Pinpoint the cell where the given text exists, returning its (X, Y) midpoint coordinate. 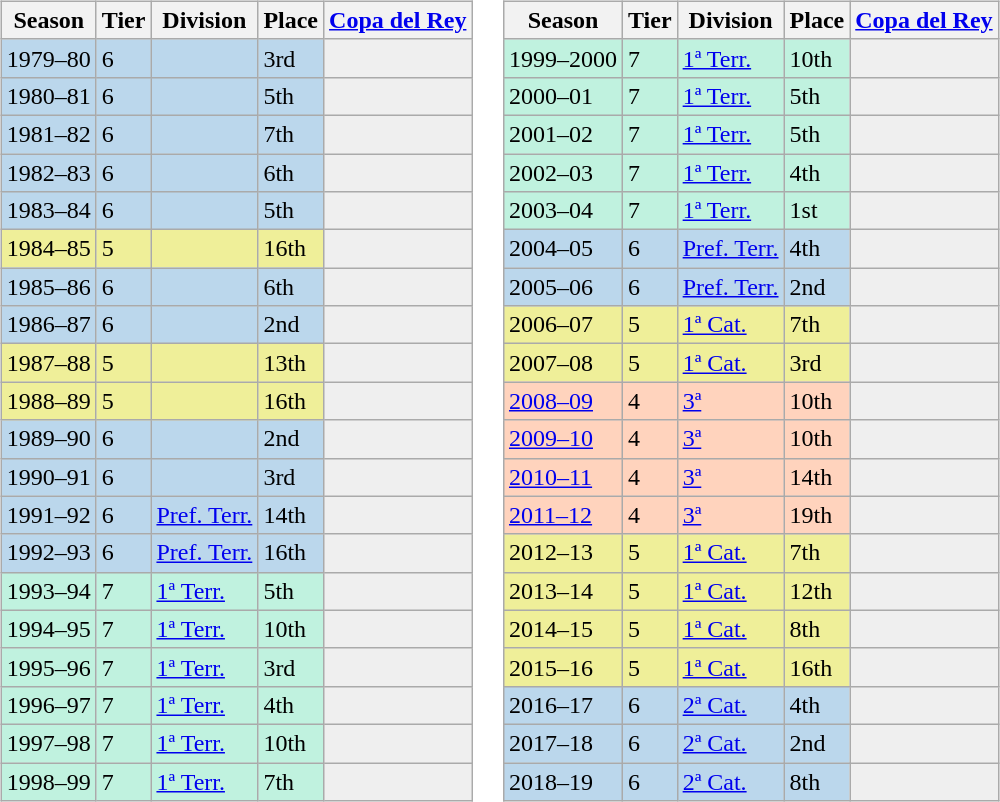
1997–98 (48, 743)
1980–81 (48, 96)
2001–02 (562, 134)
1996–97 (48, 705)
2010–11 (562, 477)
12th (817, 591)
1986–87 (48, 325)
2005–06 (562, 287)
2007–08 (562, 363)
2009–10 (562, 439)
1987–88 (48, 363)
19th (817, 515)
1992–93 (48, 553)
2003–04 (562, 211)
2014–15 (562, 629)
2000–01 (562, 96)
1994–95 (48, 629)
1981–82 (48, 134)
2013–14 (562, 591)
1990–91 (48, 477)
1989–90 (48, 439)
1988–89 (48, 401)
1983–84 (48, 211)
2016–17 (562, 705)
2012–13 (562, 553)
2002–03 (562, 173)
1999–2000 (562, 58)
1982–83 (48, 173)
2018–19 (562, 781)
2017–18 (562, 743)
1998–99 (48, 781)
2004–05 (562, 249)
2008–09 (562, 401)
2015–16 (562, 667)
1991–92 (48, 515)
1st (817, 211)
1984–85 (48, 249)
1993–94 (48, 591)
1979–80 (48, 58)
1995–96 (48, 667)
1985–86 (48, 287)
2006–07 (562, 325)
2011–12 (562, 515)
13th (291, 363)
